Return [X, Y] of the center of cell containing provided text 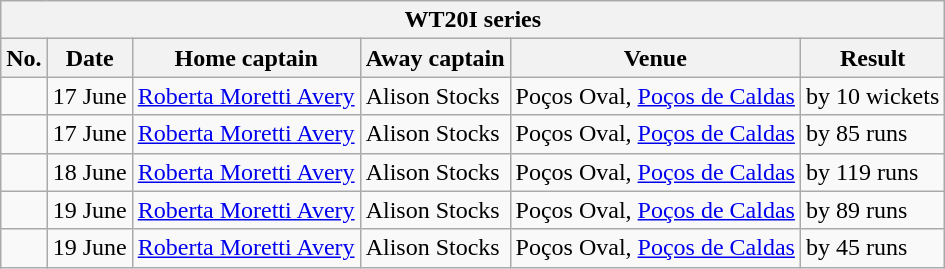
Date [90, 58]
by 85 runs [872, 134]
Venue [655, 58]
by 10 wickets [872, 96]
WT20I series [473, 20]
by 45 runs [872, 248]
by 89 runs [872, 210]
No. [24, 58]
Result [872, 58]
by 119 runs [872, 172]
Away captain [435, 58]
18 June [90, 172]
Home captain [246, 58]
